Return the [X, Y] coordinate for the center point of the cell that contains the specified text.  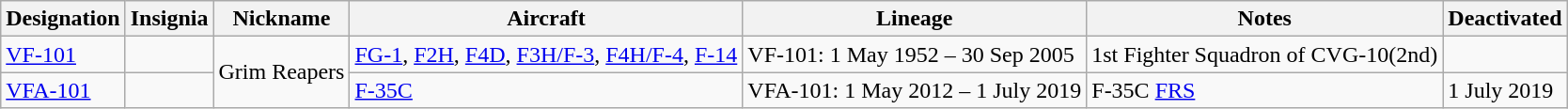
VF-101 [63, 54]
Insignia [169, 19]
F-35C FRS [1265, 90]
Aircraft [546, 19]
1 July 2019 [1505, 90]
VF-101: 1 May 1952 – 30 Sep 2005 [915, 54]
Grim Reapers [282, 72]
Nickname [282, 19]
Deactivated [1505, 19]
Designation [63, 19]
Notes [1265, 19]
FG-1, F2H, F4D, F3H/F-3, F4H/F-4, F-14 [546, 54]
VFA-101 [63, 90]
F-35C [546, 90]
VFA-101: 1 May 2012 – 1 July 2019 [915, 90]
1st Fighter Squadron of CVG-10(2nd) [1265, 54]
Lineage [915, 19]
